Output the [x, y] coordinate of the center of the cell containing the given text.  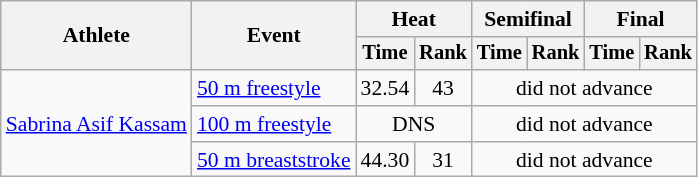
Athlete [96, 36]
Final [640, 19]
50 m freestyle [274, 88]
Event [274, 36]
Heat [414, 19]
43 [443, 88]
100 m freestyle [274, 124]
DNS [414, 124]
Sabrina Asif Kassam [96, 124]
Semifinal [528, 19]
32.54 [386, 88]
